Output the [x, y] coordinate of the center of the cell containing the given text.  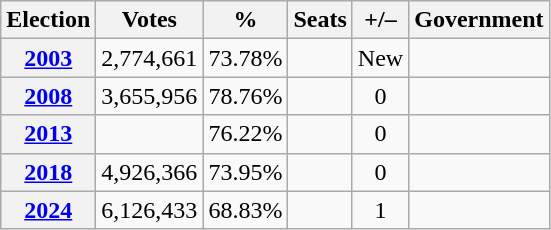
2008 [48, 96]
Votes [150, 20]
Government [479, 20]
6,126,433 [150, 210]
2003 [48, 58]
Election [48, 20]
4,926,366 [150, 172]
73.95% [246, 172]
1 [380, 210]
68.83% [246, 210]
78.76% [246, 96]
2013 [48, 134]
Seats [320, 20]
76.22% [246, 134]
New [380, 58]
2018 [48, 172]
73.78% [246, 58]
2024 [48, 210]
2,774,661 [150, 58]
% [246, 20]
+/– [380, 20]
3,655,956 [150, 96]
